Search for the cell housing the specified text and yield its [X, Y] center coordinate. 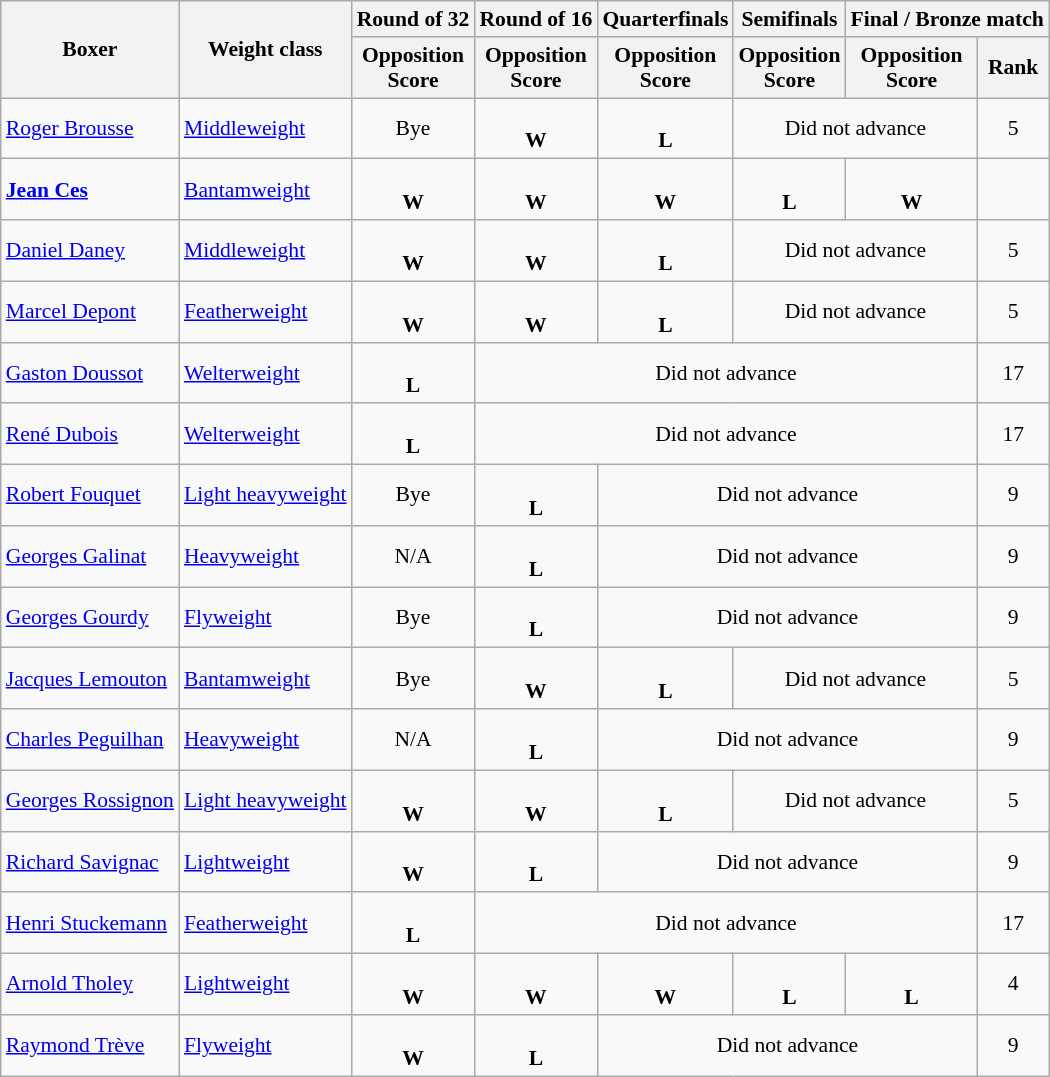
Marcel Depont [90, 312]
Round of 16 [536, 19]
4 [1014, 984]
Jacques Lemouton [90, 678]
Georges Gourdy [90, 618]
Quarterfinals [665, 19]
Arnold Tholey [90, 984]
René Dubois [90, 434]
Jean Ces [90, 190]
Raymond Trève [90, 1046]
Henri Stuckemann [90, 924]
Rank [1014, 68]
Robert Fouquet [90, 496]
Final / Bronze match [946, 19]
Georges Rossignon [90, 800]
Round of 32 [414, 19]
Boxer [90, 50]
Weight class [266, 50]
Gaston Doussot [90, 372]
Roger Brousse [90, 128]
Charles Peguilhan [90, 740]
Daniel Daney [90, 250]
Semifinals [789, 19]
Richard Savignac [90, 862]
Georges Galinat [90, 556]
